For the text-containing cell, return its midpoint in [x, y] coordinate format. 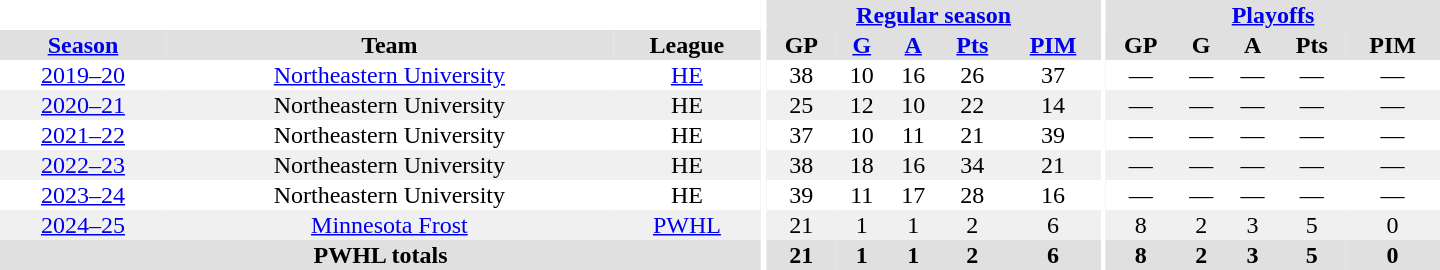
2023–24 [83, 195]
2021–22 [83, 135]
34 [972, 165]
28 [972, 195]
2022–23 [83, 165]
Minnesota Frost [390, 225]
Team [390, 45]
12 [862, 105]
25 [802, 105]
22 [972, 105]
Playoffs [1273, 15]
League [687, 45]
PWHL totals [380, 255]
2020–21 [83, 105]
18 [862, 165]
26 [972, 75]
17 [912, 195]
2024–25 [83, 225]
14 [1054, 105]
Regular season [934, 15]
PWHL [687, 225]
Season [83, 45]
2019–20 [83, 75]
